From the cell containing the given text, extract its center point as [x, y] coordinate. 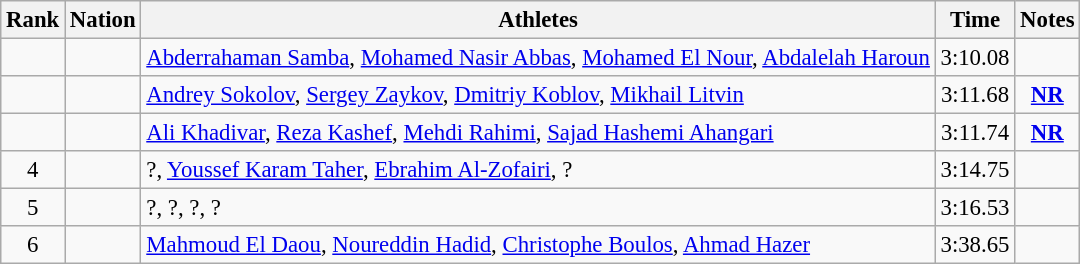
Rank [33, 20]
Athletes [538, 20]
Nation [103, 20]
3:11.74 [975, 133]
?, ?, ?, ? [538, 208]
Abderrahaman Samba, Mohamed Nasir Abbas, Mohamed El Nour, Abdalelah Haroun [538, 58]
3:16.53 [975, 208]
6 [33, 245]
Mahmoud El Daou, Noureddin Hadid, Christophe Boulos, Ahmad Hazer [538, 245]
Ali Khadivar, Reza Kashef, Mehdi Rahimi, Sajad Hashemi Ahangari [538, 133]
3:38.65 [975, 245]
4 [33, 170]
Andrey Sokolov, Sergey Zaykov, Dmitriy Koblov, Mikhail Litvin [538, 95]
3:14.75 [975, 170]
5 [33, 208]
3:10.08 [975, 58]
Notes [1048, 20]
?, Youssef Karam Taher, Ebrahim Al-Zofairi, ? [538, 170]
3:11.68 [975, 95]
Time [975, 20]
